Find where the given text appears and provide that cell's center as (X, Y) coordinate. 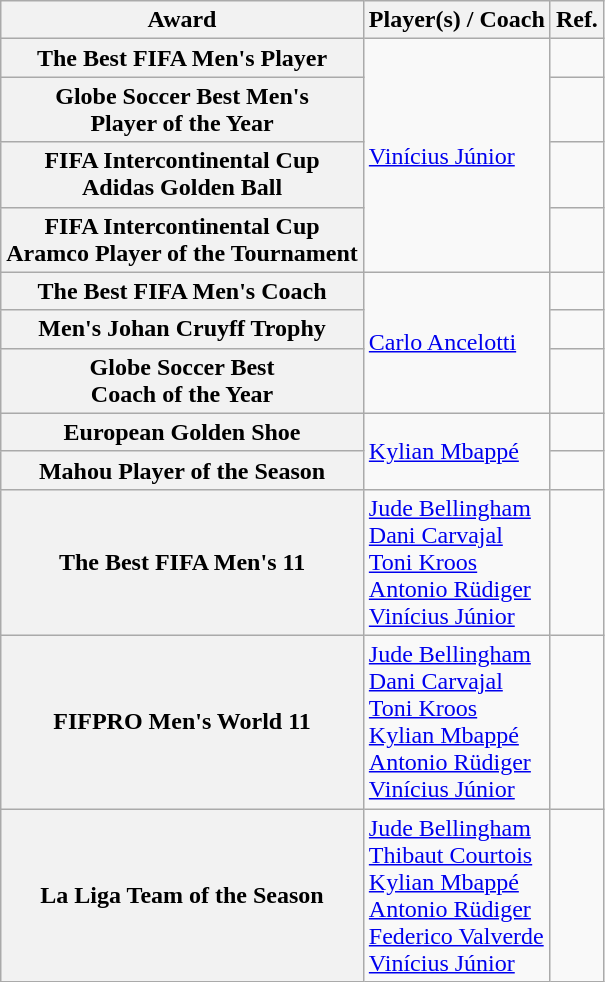
Jude Bellingham Dani Carvajal Toni Kroos Antonio Rüdiger Vinícius Júnior (456, 562)
Men's Johan Cruyff Trophy (182, 329)
FIFPRO Men's World 11 (182, 722)
The Best FIFA Men's Coach (182, 291)
European Golden Shoe (182, 432)
Award (182, 20)
Kylian Mbappé (456, 451)
Vinícius Júnior (456, 156)
FIFA Intercontinental CupAdidas Golden Ball (182, 174)
FIFA Intercontinental CupAramco Player of the Tournament (182, 240)
La Liga Team of the Season (182, 894)
The Best FIFA Men's 11 (182, 562)
Player(s) / Coach (456, 20)
Globe Soccer Best Men'sPlayer of the Year (182, 110)
Ref. (576, 20)
The Best FIFA Men's Player (182, 58)
Mahou Player of the Season (182, 470)
Jude Bellingham Thibaut Courtois Kylian Mbappé Antonio Rüdiger Federico Valverde Vinícius Júnior (456, 894)
Jude Bellingham Dani Carvajal Toni Kroos Kylian Mbappé Antonio Rüdiger Vinícius Júnior (456, 722)
Carlo Ancelotti (456, 342)
Globe Soccer BestCoach of the Year (182, 380)
